Scan for the cell matching the given text and deliver its (x, y) coordinate at center. 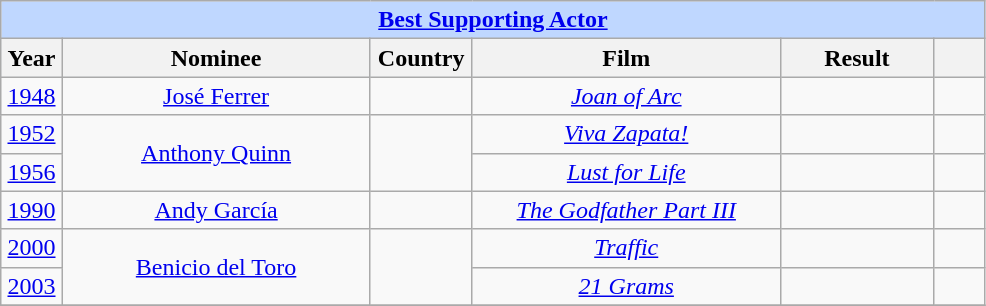
21 Grams (626, 286)
Joan of Arc (626, 96)
The Godfather Part III (626, 210)
Anthony Quinn (216, 153)
1948 (32, 96)
José Ferrer (216, 96)
Year (32, 58)
Film (626, 58)
Country (422, 58)
1990 (32, 210)
1956 (32, 172)
2003 (32, 286)
Nominee (216, 58)
Andy García (216, 210)
Traffic (626, 248)
Lust for Life (626, 172)
Benicio del Toro (216, 267)
Result (857, 58)
1952 (32, 134)
2000 (32, 248)
Best Supporting Actor (493, 20)
Viva Zapata! (626, 134)
